Extract the [X, Y] coordinate from the center of the cell holding the provided text.  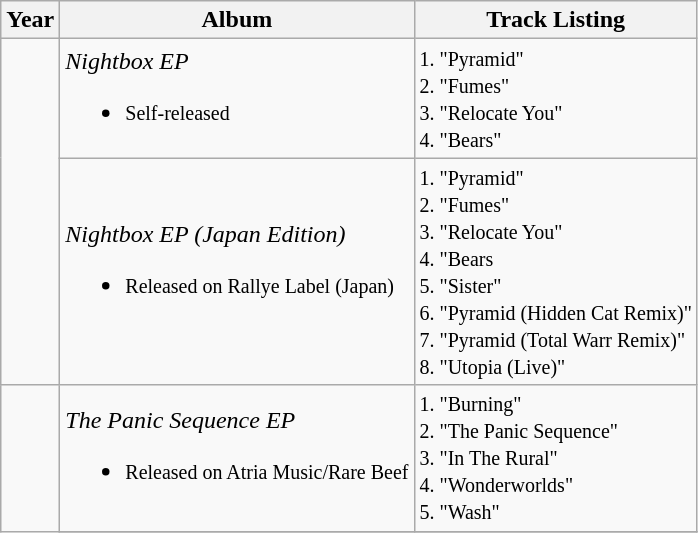
1. "Burning" 2. "The Panic Sequence" 3. "In The Rural" 4. "Wonderworlds" 5. "Wash" [556, 458]
The Panic Sequence EPReleased on Atria Music/Rare Beef [237, 458]
Track Listing [556, 20]
Nightbox EPSelf-released [237, 98]
1. "Pyramid" 2. "Fumes" 3. "Relocate You" 4. "Bears" [556, 98]
Nightbox EP (Japan Edition)Released on Rallye Label (Japan) [237, 272]
Year [30, 20]
1. "Pyramid" 2. "Fumes" 3. "Relocate You" 4. "Bears 5. "Sister" 6. "Pyramid (Hidden Cat Remix)" 7. "Pyramid (Total Warr Remix)" 8. "Utopia (Live)" [556, 272]
Album [237, 20]
